Identify which cell holds the provided text, then report its (x, y) central coordinate. 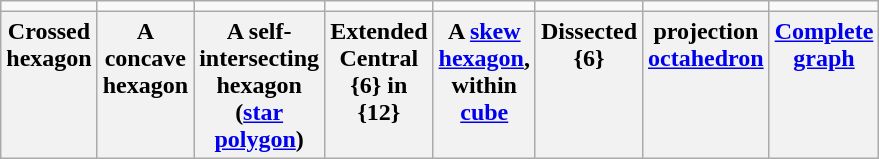
ExtendedCentral {6} in {12} (379, 85)
A self-intersecting hexagon (star polygon) (260, 85)
Dissected {6} (588, 85)
Crossedhexagon (49, 85)
A skew hexagon, within cube (484, 85)
A concave hexagon (145, 85)
Complete graph (824, 85)
projectionoctahedron (706, 85)
